Pinpoint the cell where the given text exists, returning its (X, Y) midpoint coordinate. 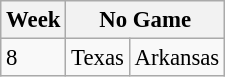
Texas (98, 58)
8 (34, 58)
Arkansas (176, 58)
No Game (146, 20)
Week (34, 20)
